Find where the given text appears and provide that cell's center as (X, Y) coordinate. 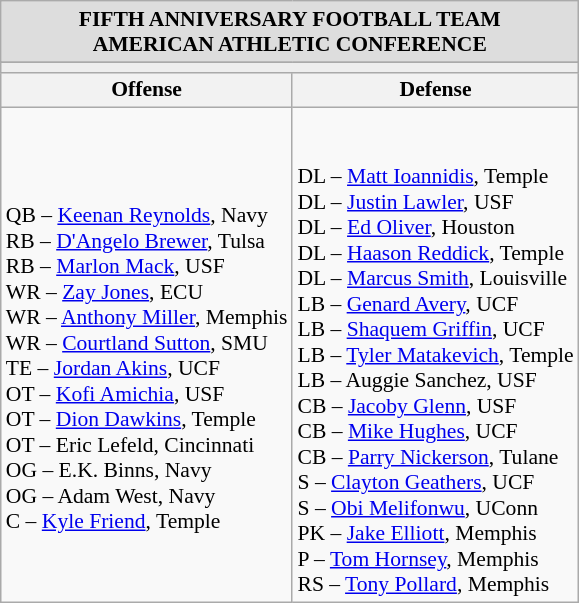
Offense (147, 90)
Defense (435, 90)
FIFTH ANNIVERSARY FOOTBALL TEAMAMERICAN ATHLETIC CONFERENCE (290, 32)
